Extract the (x, y) coordinate from the center of the cell holding the provided text.  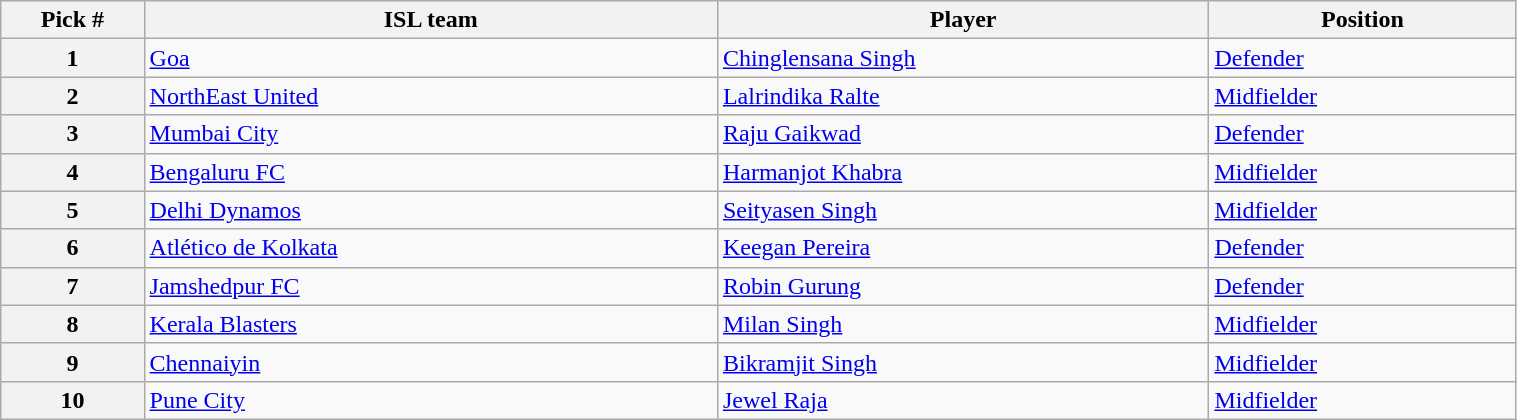
Goa (430, 58)
5 (72, 210)
Pick # (72, 20)
Harmanjot Khabra (962, 172)
Bikramjit Singh (962, 362)
Robin Gurung (962, 286)
8 (72, 324)
Lalrindika Ralte (962, 96)
Chennaiyin (430, 362)
2 (72, 96)
9 (72, 362)
Jewel Raja (962, 400)
Keegan Pereira (962, 248)
NorthEast United (430, 96)
Kerala Blasters (430, 324)
Atlético de Kolkata (430, 248)
4 (72, 172)
Player (962, 20)
1 (72, 58)
Chinglensana Singh (962, 58)
ISL team (430, 20)
7 (72, 286)
Mumbai City (430, 134)
Bengaluru FC (430, 172)
Delhi Dynamos (430, 210)
Milan Singh (962, 324)
Jamshedpur FC (430, 286)
Pune City (430, 400)
Seityasen Singh (962, 210)
6 (72, 248)
Position (1362, 20)
10 (72, 400)
Raju Gaikwad (962, 134)
3 (72, 134)
